Detect which cell encompasses the target text, then output its (X, Y) center coordinate. 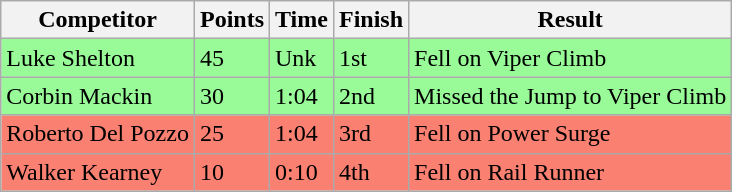
Walker Kearney (98, 172)
25 (232, 134)
Fell on Viper Climb (570, 58)
Corbin Mackin (98, 96)
Competitor (98, 20)
0:10 (302, 172)
2nd (370, 96)
Missed the Jump to Viper Climb (570, 96)
30 (232, 96)
Unk (302, 58)
1st (370, 58)
4th (370, 172)
Fell on Power Surge (570, 134)
45 (232, 58)
3rd (370, 134)
Result (570, 20)
Luke Shelton (98, 58)
Roberto Del Pozzo (98, 134)
Time (302, 20)
Fell on Rail Runner (570, 172)
Finish (370, 20)
Points (232, 20)
10 (232, 172)
